Output the (x, y) coordinate of the center of the cell containing the given text.  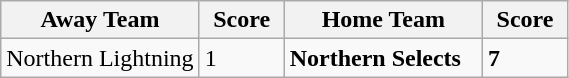
Northern Selects (383, 58)
1 (242, 58)
Northern Lightning (100, 58)
Away Team (100, 20)
Home Team (383, 20)
7 (524, 58)
